From the cell containing the given text, extract its center point as [X, Y] coordinate. 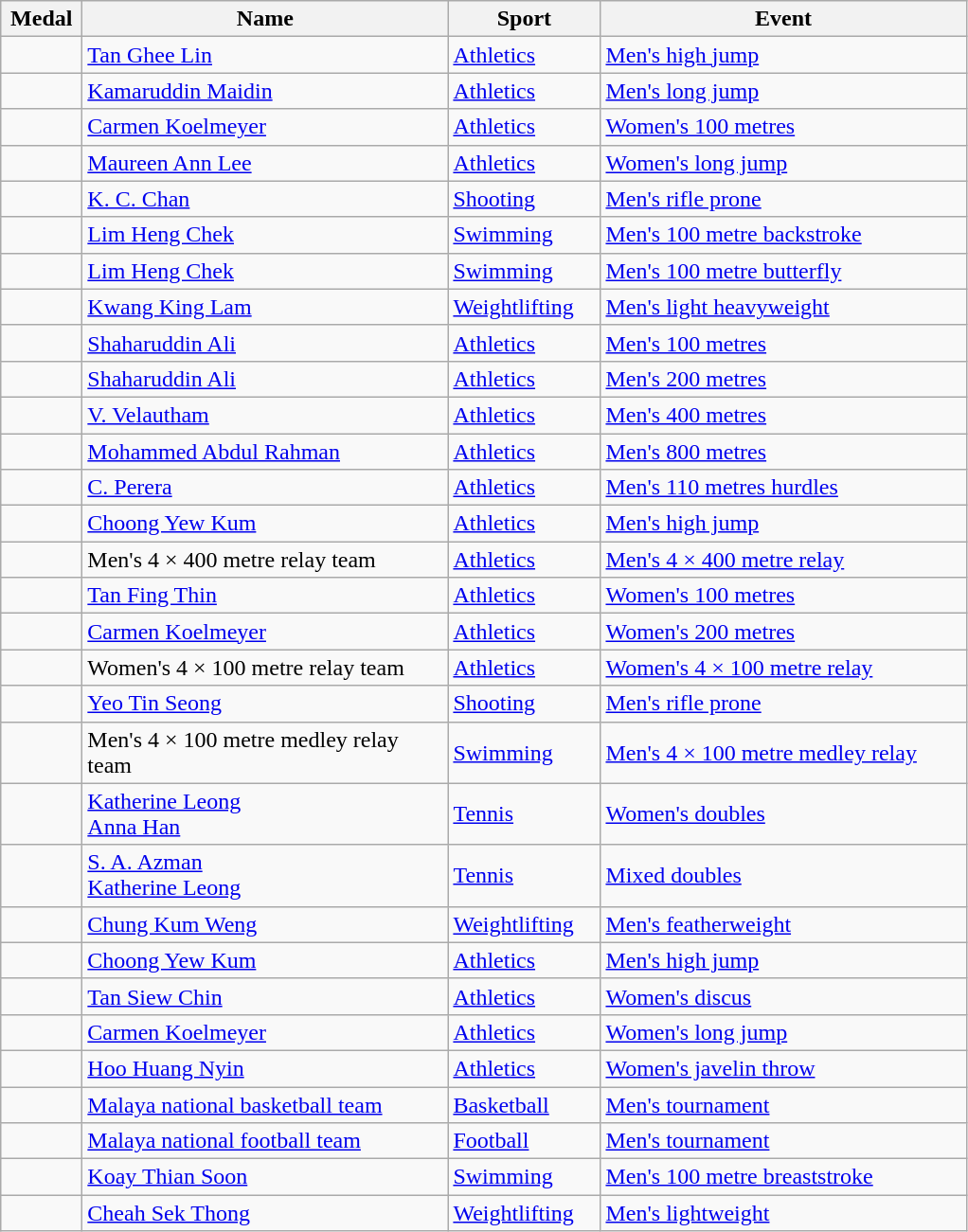
Men's 110 metres hurdles [783, 488]
Men's 800 metres [783, 452]
Mohammed Abdul Rahman [265, 452]
Men's featherweight [783, 924]
S. A. AzmanKatherine Leong [265, 875]
Men's 400 metres [783, 415]
Women's 4 × 100 metre relay team [265, 668]
Men's 4 × 100 metre medley relay team [265, 752]
Women's doubles [783, 814]
Name [265, 19]
Men's 4 × 100 metre medley relay [783, 752]
Men's 200 metres [783, 379]
Kwang King Lam [265, 307]
Basketball [525, 1105]
Men's light heavyweight [783, 307]
Men's long jump [783, 91]
Chung Kum Weng [265, 924]
Men's 100 metre backstroke [783, 235]
Men's 4 × 400 metre relay [783, 560]
Cheah Sek Thong [265, 1213]
Maureen Ann Lee [265, 163]
Men's 100 metres [783, 343]
Medal [42, 19]
Women's 4 × 100 metre relay [783, 668]
Malaya national basketball team [265, 1105]
Event [783, 19]
Men's 100 metre breaststroke [783, 1177]
Tan Fing Thin [265, 596]
Women's 200 metres [783, 632]
K. C. Chan [265, 199]
Koay Thian Soon [265, 1177]
Men's lightweight [783, 1213]
Women's discus [783, 996]
Malaya national football team [265, 1141]
Kamaruddin Maidin [265, 91]
C. Perera [265, 488]
Tan Ghee Lin [265, 55]
V. Velautham [265, 415]
Football [525, 1141]
Women's javelin throw [783, 1068]
Yeo Tin Seong [265, 704]
Sport [525, 19]
Mixed doubles [783, 875]
Katherine LeongAnna Han [265, 814]
Men's 100 metre butterfly [783, 271]
Men's 4 × 400 metre relay team [265, 560]
Hoo Huang Nyin [265, 1068]
Tan Siew Chin [265, 996]
